Output the [x, y] coordinate of the center of the cell containing the given text.  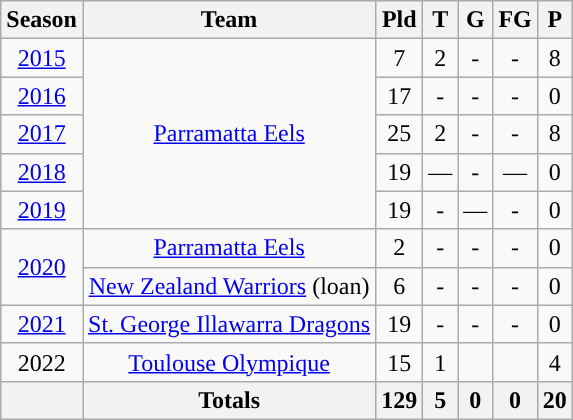
P [554, 20]
St. George Illawarra Dragons [228, 324]
2019 [42, 210]
25 [400, 134]
5 [440, 400]
6 [400, 286]
1 [440, 362]
New Zealand Warriors (loan) [228, 286]
4 [554, 362]
20 [554, 400]
Season [42, 20]
Team [228, 20]
2021 [42, 324]
129 [400, 400]
Totals [228, 400]
15 [400, 362]
7 [400, 58]
2016 [42, 96]
2020 [42, 267]
G [476, 20]
T [440, 20]
2017 [42, 134]
2022 [42, 362]
2015 [42, 58]
Toulouse Olympique [228, 362]
Pld [400, 20]
17 [400, 96]
FG [515, 20]
2018 [42, 172]
